Provide the [X, Y] coordinate of the cell's center where the given text is located.  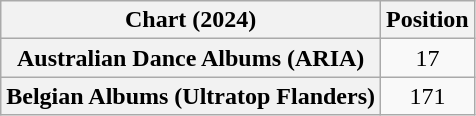
171 [428, 96]
Belgian Albums (Ultratop Flanders) [191, 96]
Position [428, 20]
Australian Dance Albums (ARIA) [191, 58]
17 [428, 58]
Chart (2024) [191, 20]
